Return (X, Y) of the center of cell containing provided text 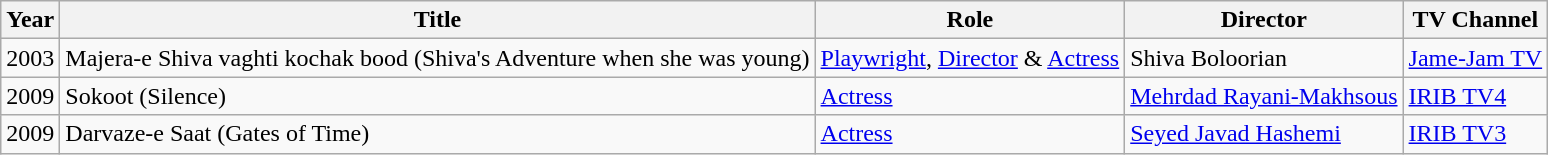
IRIB TV3 (1476, 134)
Title (438, 20)
Darvaze-e Saat (Gates of Time) (438, 134)
Mehrdad Rayani-Makhsous (1264, 96)
IRIB TV4 (1476, 96)
Director (1264, 20)
TV Channel (1476, 20)
Majera-e Shiva vaghti kochak bood (Shiva's Adventure when she was young) (438, 58)
Playwright, Director & Actress (970, 58)
Role (970, 20)
Sokoot (Silence) (438, 96)
Shiva Boloorian (1264, 58)
2003 (30, 58)
Seyed Javad Hashemi (1264, 134)
Year (30, 20)
Jame-Jam TV (1476, 58)
